For the text-containing cell, return its midpoint in [X, Y] coordinate format. 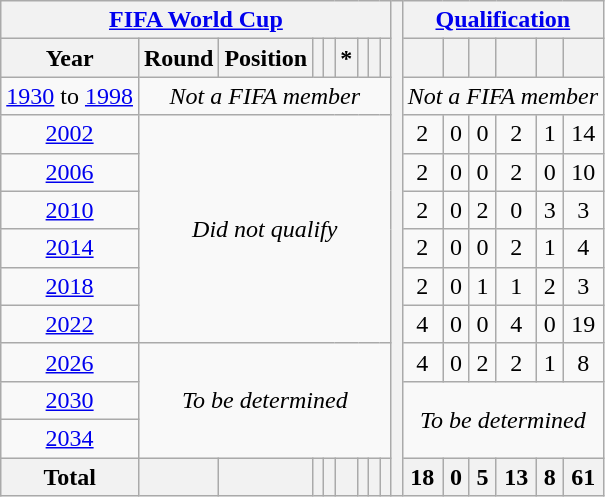
FIFA World Cup [196, 20]
2010 [70, 210]
14 [584, 134]
2002 [70, 134]
61 [584, 477]
2026 [70, 362]
Year [70, 58]
Qualification [502, 20]
Round [178, 58]
1930 to 1998 [70, 96]
2022 [70, 324]
Total [70, 477]
2018 [70, 286]
18 [422, 477]
13 [516, 477]
Position [266, 58]
2030 [70, 400]
10 [584, 172]
Did not qualify [264, 229]
2034 [70, 438]
19 [584, 324]
2006 [70, 172]
2014 [70, 248]
5 [482, 477]
* [346, 58]
